From the cell containing the given text, extract its center point as [x, y] coordinate. 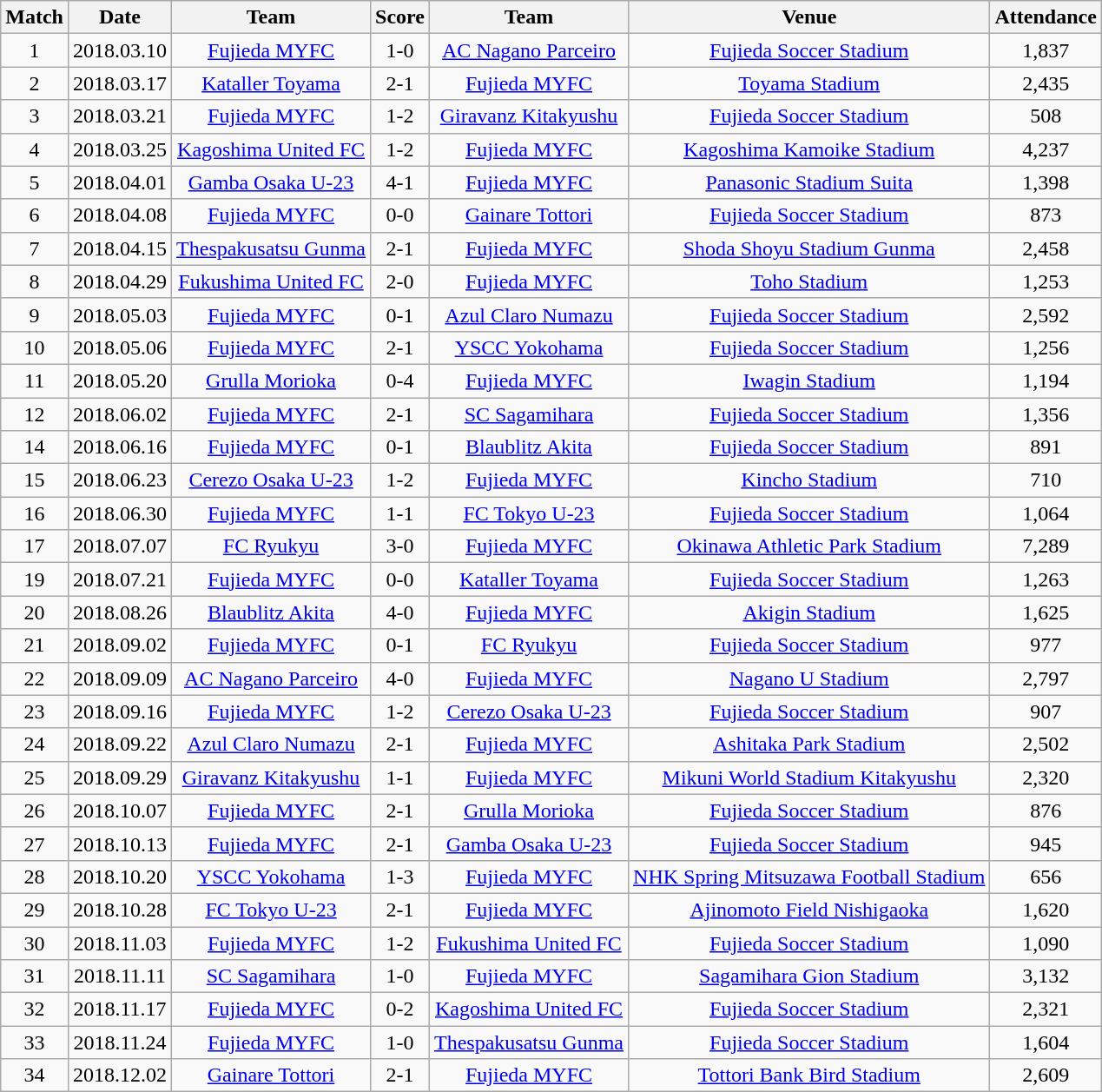
2018.04.01 [120, 182]
2 [35, 83]
2018.11.03 [120, 943]
0-2 [400, 1009]
2018.04.29 [120, 281]
Shoda Shoyu Stadium Gunma [809, 248]
Toyama Stadium [809, 83]
1,356 [1046, 414]
2018.09.29 [120, 778]
8 [35, 281]
2018.07.07 [120, 546]
25 [35, 778]
NHK Spring Mitsuzawa Football Stadium [809, 877]
1,837 [1046, 50]
1,620 [1046, 910]
Venue [809, 17]
710 [1046, 480]
2018.05.20 [120, 381]
0-4 [400, 381]
3 [35, 116]
2018.06.02 [120, 414]
16 [35, 513]
5 [35, 182]
Okinawa Athletic Park Stadium [809, 546]
977 [1046, 645]
Panasonic Stadium Suita [809, 182]
2018.06.23 [120, 480]
508 [1046, 116]
7 [35, 248]
29 [35, 910]
21 [35, 645]
2018.11.17 [120, 1009]
2018.03.21 [120, 116]
1,253 [1046, 281]
4-1 [400, 182]
Kagoshima Kamoike Stadium [809, 149]
Ashitaka Park Stadium [809, 745]
30 [35, 943]
3-0 [400, 546]
Tottori Bank Bird Stadium [809, 1075]
22 [35, 678]
Kincho Stadium [809, 480]
891 [1046, 447]
Akigin Stadium [809, 612]
1,604 [1046, 1042]
33 [35, 1042]
876 [1046, 811]
2,435 [1046, 83]
Sagamihara Gion Stadium [809, 976]
Match [35, 17]
1,194 [1046, 381]
23 [35, 711]
1,090 [1046, 943]
15 [35, 480]
945 [1046, 844]
1-3 [400, 877]
6 [35, 215]
7,289 [1046, 546]
20 [35, 612]
2018.11.11 [120, 976]
Mikuni World Stadium Kitakyushu [809, 778]
2018.03.25 [120, 149]
2018.08.26 [120, 612]
4,237 [1046, 149]
2,321 [1046, 1009]
11 [35, 381]
2018.10.20 [120, 877]
Date [120, 17]
2,458 [1046, 248]
2,320 [1046, 778]
2018.06.16 [120, 447]
2018.11.24 [120, 1042]
2018.09.16 [120, 711]
873 [1046, 215]
2,502 [1046, 745]
14 [35, 447]
2018.10.13 [120, 844]
2018.07.21 [120, 579]
28 [35, 877]
1,064 [1046, 513]
1,256 [1046, 347]
1,625 [1046, 612]
9 [35, 314]
Attendance [1046, 17]
Ajinomoto Field Nishigaoka [809, 910]
Iwagin Stadium [809, 381]
2,609 [1046, 1075]
3,132 [1046, 976]
2018.03.10 [120, 50]
2018.03.17 [120, 83]
2018.05.03 [120, 314]
26 [35, 811]
2018.06.30 [120, 513]
2018.09.22 [120, 745]
656 [1046, 877]
2018.05.06 [120, 347]
Toho Stadium [809, 281]
17 [35, 546]
2018.09.09 [120, 678]
Nagano U Stadium [809, 678]
12 [35, 414]
2018.10.28 [120, 910]
2018.04.08 [120, 215]
10 [35, 347]
2-0 [400, 281]
1,398 [1046, 182]
2,592 [1046, 314]
907 [1046, 711]
24 [35, 745]
1,263 [1046, 579]
4 [35, 149]
2018.10.07 [120, 811]
2018.09.02 [120, 645]
27 [35, 844]
2,797 [1046, 678]
1 [35, 50]
2018.12.02 [120, 1075]
19 [35, 579]
2018.04.15 [120, 248]
34 [35, 1075]
Score [400, 17]
31 [35, 976]
32 [35, 1009]
